Output the [X, Y] coordinate of the center of the cell containing the given text.  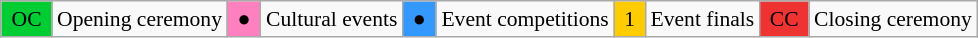
Cultural events [332, 19]
Event competitions [524, 19]
OC [26, 19]
Event finals [702, 19]
Closing ceremony [893, 19]
1 [630, 19]
Opening ceremony [140, 19]
CC [784, 19]
